Return (x, y) of the center of cell containing provided text 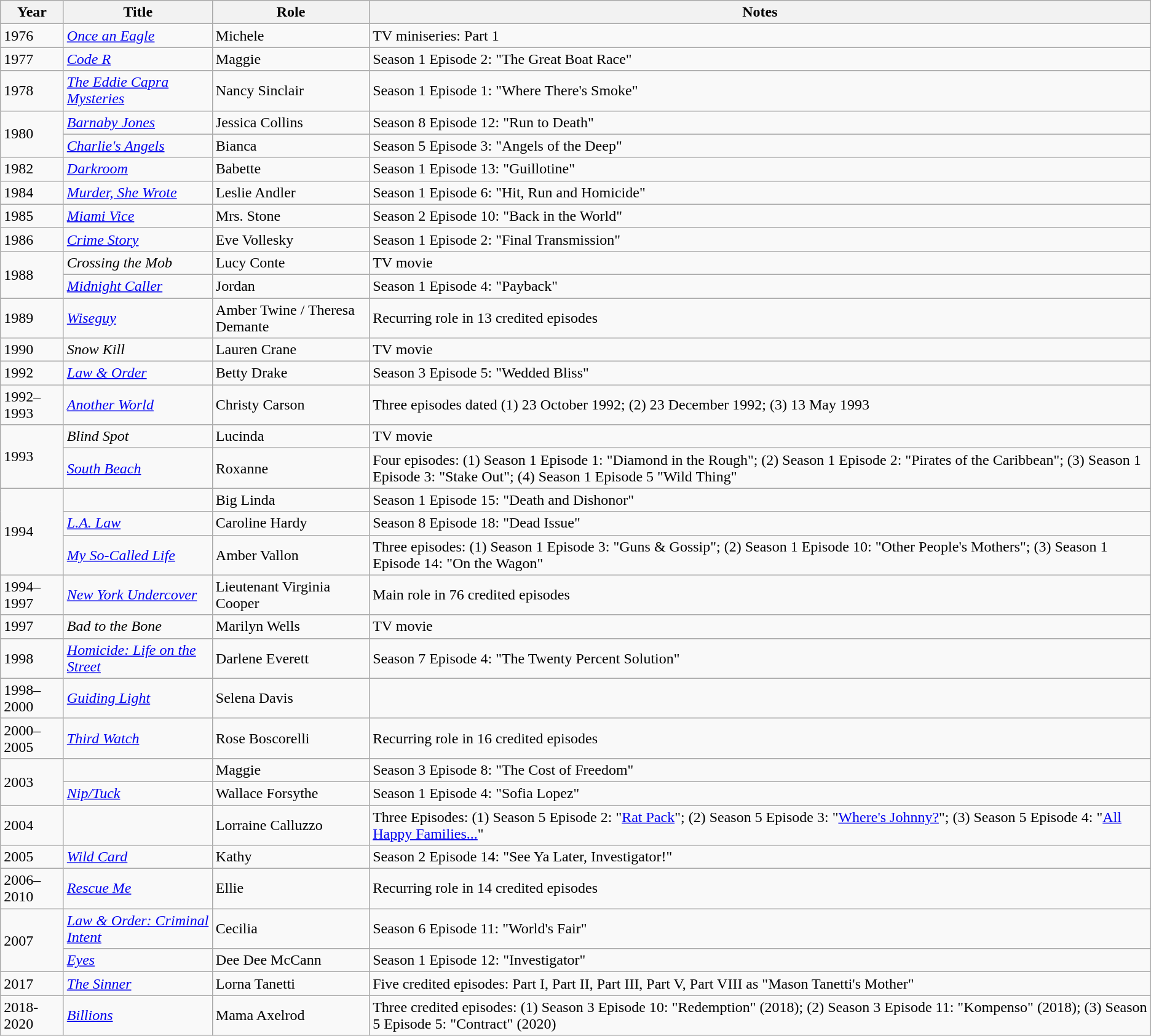
1989 (32, 317)
Rescue Me (138, 889)
Season 1 Episode 4: "Sofia Lopez" (760, 793)
Amber Twine / Theresa Demante (290, 317)
Law & Order (138, 373)
Babette (290, 169)
Dee Dee McCann (290, 960)
Crime Story (138, 239)
Code R (138, 59)
Leslie Andler (290, 192)
Lauren Crane (290, 350)
Lieutenant Virginia Cooper (290, 595)
Recurring role in 16 credited episodes (760, 738)
Season 1 Episode 12: "Investigator" (760, 960)
Role (290, 12)
Season 2 Episode 14: "See Ya Later, Investigator!" (760, 857)
Betty Drake (290, 373)
Guiding Light (138, 698)
Big Linda (290, 500)
2006–2010 (32, 889)
1998–2000 (32, 698)
Season 3 Episode 8: "The Cost of Freedom" (760, 770)
My So-Called Life (138, 555)
Season 7 Episode 4: "The Twenty Percent Solution" (760, 658)
Ellie (290, 889)
Darlene Everett (290, 658)
Main role in 76 credited episodes (760, 595)
Season 1 Episode 2: "The Great Boat Race" (760, 59)
Season 1 Episode 13: "Guillotine" (760, 169)
1985 (32, 216)
Season 1 Episode 4: "Payback" (760, 286)
Crossing the Mob (138, 263)
1997 (32, 627)
Lorraine Calluzzo (290, 825)
Homicide: Life on the Street (138, 658)
South Beach (138, 469)
1982 (32, 169)
1977 (32, 59)
Title (138, 12)
Amber Vallon (290, 555)
Recurring role in 14 credited episodes (760, 889)
1986 (32, 239)
1978 (32, 91)
Season 8 Episode 12: "Run to Death" (760, 122)
Another World (138, 405)
New York Undercover (138, 595)
Blind Spot (138, 437)
Wiseguy (138, 317)
Cecilia (290, 928)
Michele (290, 36)
The Sinner (138, 984)
Lucy Conte (290, 263)
1976 (32, 36)
1992–1993 (32, 405)
TV miniseries: Part 1 (760, 36)
Once an Eagle (138, 36)
1993 (32, 456)
Snow Kill (138, 350)
Recurring role in 13 credited episodes (760, 317)
1984 (32, 192)
Season 1 Episode 6: "Hit, Run and Homicide" (760, 192)
Mrs. Stone (290, 216)
Murder, She Wrote (138, 192)
2018-2020 (32, 1016)
Season 8 Episode 18: "Dead Issue" (760, 523)
1994 (32, 531)
1992 (32, 373)
Season 3 Episode 5: "Wedded Bliss" (760, 373)
Billions (138, 1016)
2005 (32, 857)
Five credited episodes: Part I, Part II, Part III, Part V, Part VIII as "Mason Tanetti's Mother" (760, 984)
Bianca (290, 146)
Eve Vollesky (290, 239)
Wallace Forsythe (290, 793)
2004 (32, 825)
1994–1997 (32, 595)
Kathy (290, 857)
The Eddie Capra Mysteries (138, 91)
Midnight Caller (138, 286)
Notes (760, 12)
Christy Carson (290, 405)
Year (32, 12)
Lorna Tanetti (290, 984)
Jessica Collins (290, 122)
Rose Boscorelli (290, 738)
Wild Card (138, 857)
2017 (32, 984)
1998 (32, 658)
Miami Vice (138, 216)
Law & Order: Criminal Intent (138, 928)
1990 (32, 350)
Season 1 Episode 1: "Where There's Smoke" (760, 91)
Eyes (138, 960)
1980 (32, 134)
Nancy Sinclair (290, 91)
2000–2005 (32, 738)
Caroline Hardy (290, 523)
Three episodes: (1) Season 1 Episode 3: "Guns & Gossip"; (2) Season 1 Episode 10: "Other People's Mothers"; (3) Season 1 Episode 14: "On the Wagon" (760, 555)
Mama Axelrod (290, 1016)
Nip/Tuck (138, 793)
Lucinda (290, 437)
Season 6 Episode 11: "World's Fair" (760, 928)
2003 (32, 781)
2007 (32, 941)
Bad to the Bone (138, 627)
Three Episodes: (1) Season 5 Episode 2: "Rat Pack"; (2) Season 5 Episode 3: "Where's Johnny?"; (3) Season 5 Episode 4: "All Happy Families..." (760, 825)
Season 2 Episode 10: "Back in the World" (760, 216)
L.A. Law (138, 523)
1988 (32, 274)
Third Watch (138, 738)
Season 5 Episode 3: "Angels of the Deep" (760, 146)
Roxanne (290, 469)
Season 1 Episode 2: "Final Transmission" (760, 239)
Three episodes dated (1) 23 October 1992; (2) 23 December 1992; (3) 13 May 1993 (760, 405)
Jordan (290, 286)
Charlie's Angels (138, 146)
Selena Davis (290, 698)
Season 1 Episode 15: "Death and Dishonor" (760, 500)
Marilyn Wells (290, 627)
Barnaby Jones (138, 122)
Darkroom (138, 169)
